For the text-containing cell, return its midpoint in (X, Y) coordinate format. 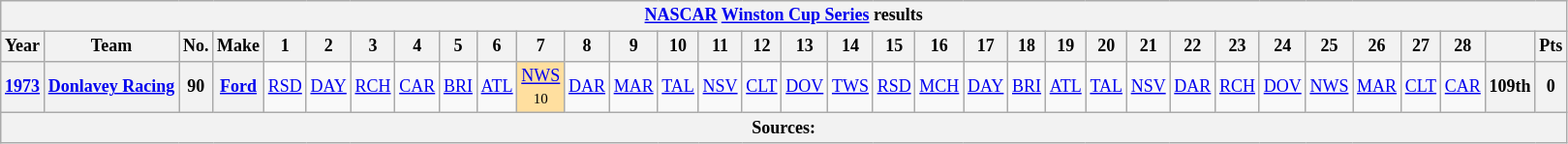
13 (805, 46)
5 (459, 46)
Make (238, 46)
17 (986, 46)
8 (587, 46)
15 (894, 46)
26 (1377, 46)
109th (1510, 87)
3 (373, 46)
10 (678, 46)
Team (110, 46)
90 (196, 87)
No. (196, 46)
Sources: (784, 128)
4 (417, 46)
19 (1065, 46)
14 (850, 46)
Pts (1552, 46)
24 (1282, 46)
0 (1552, 87)
9 (633, 46)
Year (23, 46)
MCH (939, 87)
20 (1106, 46)
1 (285, 46)
Ford (238, 87)
23 (1238, 46)
1973 (23, 87)
NWS10 (540, 87)
25 (1329, 46)
12 (761, 46)
TWS (850, 87)
6 (497, 46)
22 (1193, 46)
NASCAR Winston Cup Series results (784, 15)
16 (939, 46)
21 (1149, 46)
28 (1462, 46)
7 (540, 46)
18 (1027, 46)
11 (721, 46)
NWS (1329, 87)
2 (328, 46)
27 (1420, 46)
Donlavey Racing (110, 87)
